Output the [X, Y] coordinate of the center of the cell containing the given text.  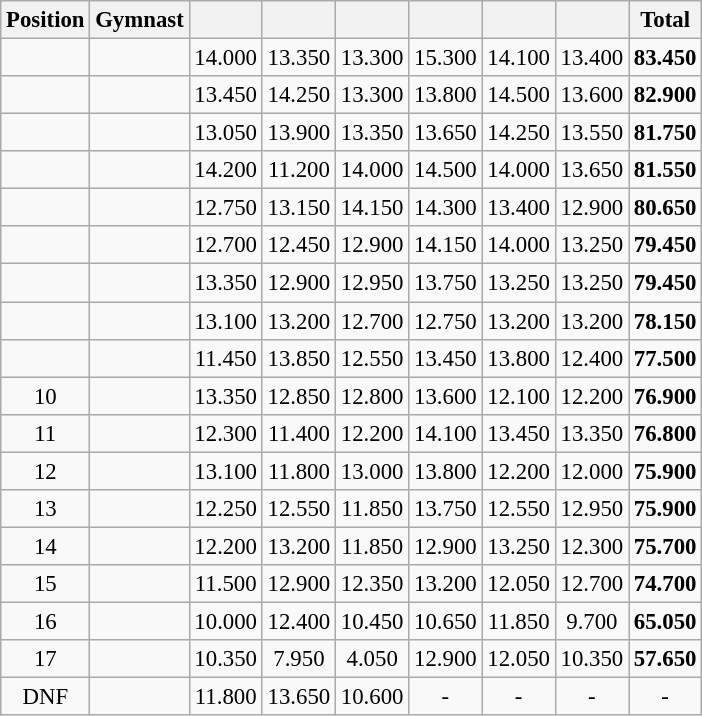
11.400 [298, 433]
76.800 [664, 433]
74.700 [664, 584]
82.900 [664, 95]
11.450 [226, 358]
11 [46, 433]
78.150 [664, 321]
12.000 [592, 471]
12.350 [372, 584]
13.150 [298, 208]
12 [46, 471]
10.000 [226, 621]
15.300 [446, 58]
DNF [46, 697]
57.650 [664, 659]
12.250 [226, 509]
12.450 [298, 245]
14 [46, 546]
16 [46, 621]
81.750 [664, 133]
9.700 [592, 621]
10.650 [446, 621]
11.500 [226, 584]
13.000 [372, 471]
Gymnast [140, 20]
14.200 [226, 170]
76.900 [664, 396]
80.650 [664, 208]
13.550 [592, 133]
13.900 [298, 133]
11.200 [298, 170]
13.050 [226, 133]
17 [46, 659]
Total [664, 20]
12.100 [518, 396]
12.800 [372, 396]
15 [46, 584]
10.450 [372, 621]
13.850 [298, 358]
77.500 [664, 358]
83.450 [664, 58]
10.600 [372, 697]
4.050 [372, 659]
7.950 [298, 659]
75.700 [664, 546]
65.050 [664, 621]
10 [46, 396]
13 [46, 509]
14.300 [446, 208]
81.550 [664, 170]
12.850 [298, 396]
Position [46, 20]
